Return (x, y) of the center of cell containing provided text 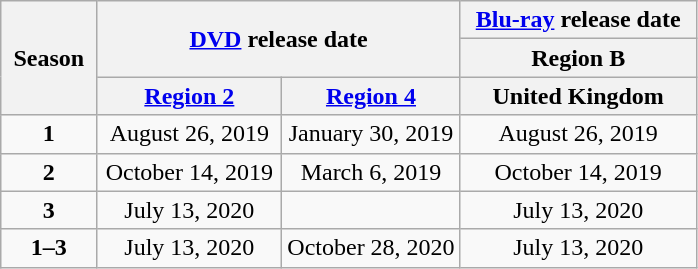
1–3 (49, 248)
DVD release date (278, 39)
Region 2 (190, 96)
1 (49, 134)
United Kingdom (578, 96)
Region B (578, 58)
3 (49, 210)
March 6, 2019 (371, 172)
Season (49, 58)
2 (49, 172)
Blu-ray release date (578, 20)
October 28, 2020 (371, 248)
Region 4 (371, 96)
January 30, 2019 (371, 134)
